From the cell containing the given text, extract its center point as (x, y) coordinate. 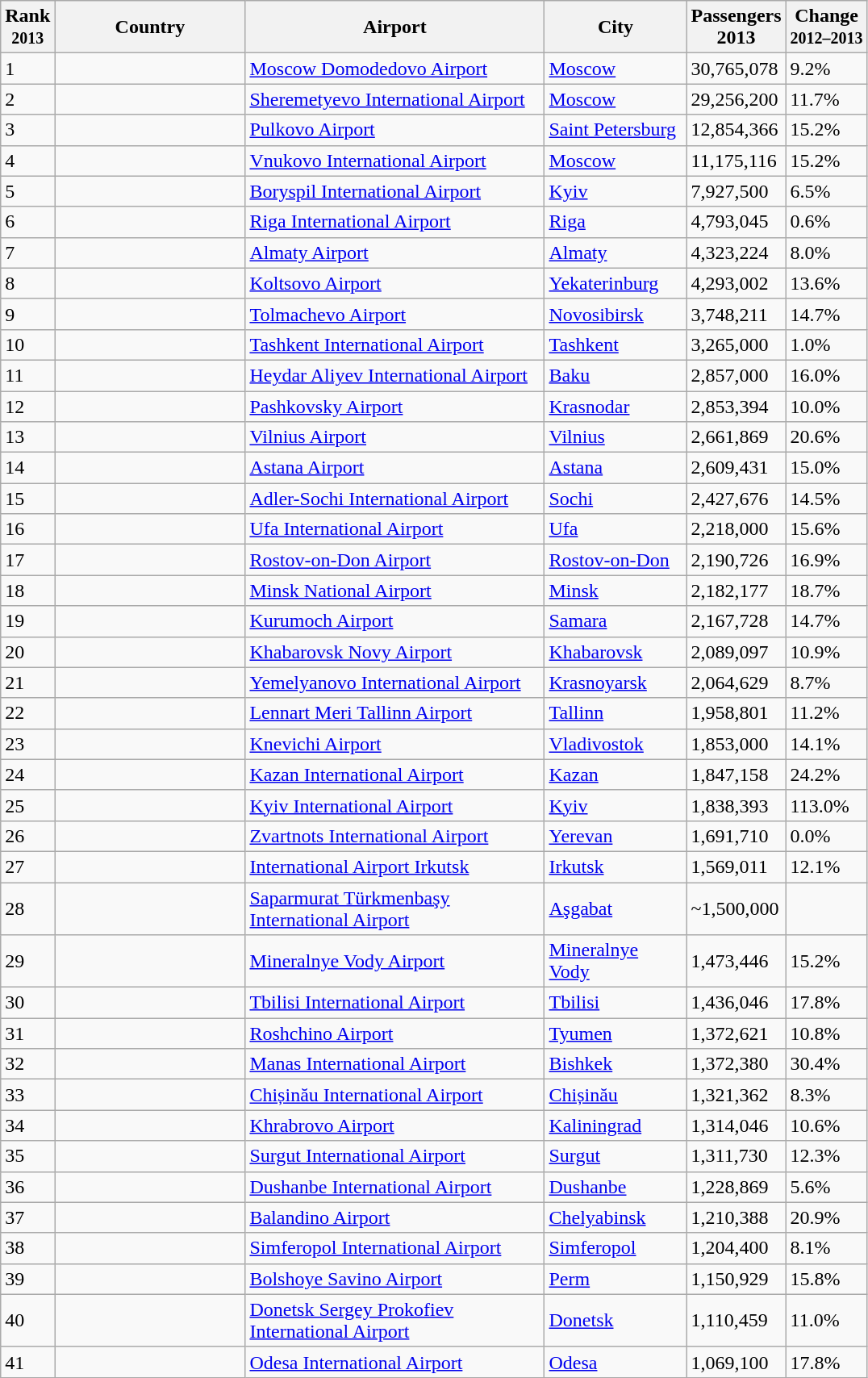
Tbilisi (616, 1003)
30 (27, 1003)
40 (27, 1320)
Donetsk Sergey Prokofiev International Airport (395, 1320)
20.9% (826, 1217)
Mineralnye Vody Airport (395, 962)
Dushanbe International Airport (395, 1187)
Donetsk (616, 1320)
1,372,621 (736, 1033)
37 (27, 1217)
15.0% (826, 468)
8.7% (826, 683)
Khabarovsk (616, 652)
Chișinău International Airport (395, 1095)
Chelyabinsk (616, 1217)
Rank2013 (27, 27)
Riga International Airport (395, 222)
30.4% (826, 1064)
Tyumen (616, 1033)
3 (27, 130)
1,958,801 (736, 713)
0.0% (826, 836)
14.5% (826, 499)
18 (27, 591)
1,436,046 (736, 1003)
Lennart Meri Tallinn Airport (395, 713)
20.6% (826, 437)
2,609,431 (736, 468)
Bolshoye Savino Airport (395, 1279)
9 (27, 314)
Astana Airport (395, 468)
2,167,728 (736, 621)
15 (27, 499)
12 (27, 406)
Novosibirsk (616, 314)
12.1% (826, 866)
1,110,459 (736, 1320)
Bishkek (616, 1064)
19 (27, 621)
Dushanbe (616, 1187)
2,661,869 (736, 437)
1,372,380 (736, 1064)
Balandino Airport (395, 1217)
Kurumoch Airport (395, 621)
18.7% (826, 591)
28 (27, 908)
10.6% (826, 1125)
Koltsovo Airport (395, 283)
32 (27, 1064)
20 (27, 652)
11.0% (826, 1320)
Saint Petersburg (616, 130)
14.1% (826, 744)
5.6% (826, 1187)
Heydar Aliyev International Airport (395, 375)
Minsk National Airport (395, 591)
1,473,446 (736, 962)
8.0% (826, 253)
21 (27, 683)
Krasnodar (616, 406)
1,069,100 (736, 1362)
2,190,726 (736, 560)
Pulkovo Airport (395, 130)
11.7% (826, 99)
3,265,000 (736, 344)
~1,500,000 (736, 908)
Manas International Airport (395, 1064)
Sheremetyevo International Airport (395, 99)
10.9% (826, 652)
1.0% (826, 344)
Vnukovo International Airport (395, 161)
33 (27, 1095)
10.0% (826, 406)
10.8% (826, 1033)
1,569,011 (736, 866)
2,182,177 (736, 591)
4 (27, 161)
Perm (616, 1279)
Samara (616, 621)
7,927,500 (736, 191)
1,321,362 (736, 1095)
International Airport Irkutsk (395, 866)
16.0% (826, 375)
Ufa (616, 529)
1,210,388 (736, 1217)
0.6% (826, 222)
11.2% (826, 713)
Boryspil International Airport (395, 191)
Sochi (616, 499)
Almaty (616, 253)
Vilnius (616, 437)
24 (27, 775)
13.6% (826, 283)
1,691,710 (736, 836)
6 (27, 222)
9.2% (826, 69)
Almaty Airport (395, 253)
Baku (616, 375)
Kaliningrad (616, 1125)
2,857,000 (736, 375)
Kazan (616, 775)
26 (27, 836)
29 (27, 962)
Odesa International Airport (395, 1362)
Astana (616, 468)
1,847,158 (736, 775)
Vilnius Airport (395, 437)
8 (27, 283)
16 (27, 529)
Rostov-on-Don (616, 560)
29,256,200 (736, 99)
30,765,078 (736, 69)
7 (27, 253)
25 (27, 805)
6.5% (826, 191)
Airport (395, 27)
1,311,730 (736, 1156)
1 (27, 69)
1,838,393 (736, 805)
2,427,676 (736, 499)
4,323,224 (736, 253)
27 (27, 866)
Tashkent International Airport (395, 344)
City (616, 27)
Khrabrovo Airport (395, 1125)
1,314,046 (736, 1125)
Passengers2013 (736, 27)
8.1% (826, 1248)
39 (27, 1279)
Surgut International Airport (395, 1156)
Yerevan (616, 836)
Chișinău (616, 1095)
14 (27, 468)
12.3% (826, 1156)
Simferopol (616, 1248)
Surgut (616, 1156)
Zvartnots International Airport (395, 836)
Kyiv International Airport (395, 805)
Riga (616, 222)
Saparmurat Türkmenbaşy International Airport (395, 908)
Mineralnye Vody (616, 962)
Change2012–2013 (826, 27)
11 (27, 375)
Ufa International Airport (395, 529)
38 (27, 1248)
Kazan International Airport (395, 775)
2,218,000 (736, 529)
34 (27, 1125)
Vladivostok (616, 744)
Yemelyanovo International Airport (395, 683)
13 (27, 437)
Simferopol International Airport (395, 1248)
23 (27, 744)
15.6% (826, 529)
Adler-Sochi International Airport (395, 499)
Krasnoyarsk (616, 683)
1,228,869 (736, 1187)
4,293,002 (736, 283)
16.9% (826, 560)
41 (27, 1362)
8.3% (826, 1095)
2,089,097 (736, 652)
10 (27, 344)
Knevichi Airport (395, 744)
Tashkent (616, 344)
Moscow Domodedovo Airport (395, 69)
31 (27, 1033)
3,748,211 (736, 314)
Tbilisi International Airport (395, 1003)
1,853,000 (736, 744)
1,204,400 (736, 1248)
15.8% (826, 1279)
12,854,366 (736, 130)
1,150,929 (736, 1279)
2,853,394 (736, 406)
Irkutsk (616, 866)
22 (27, 713)
Tallinn (616, 713)
4,793,045 (736, 222)
Minsk (616, 591)
Rostov-on-Don Airport (395, 560)
2 (27, 99)
Country (150, 27)
2,064,629 (736, 683)
Odesa (616, 1362)
Roshchino Airport (395, 1033)
35 (27, 1156)
Yekaterinburg (616, 283)
Tolmachevo Airport (395, 314)
5 (27, 191)
Khabarovsk Novy Airport (395, 652)
24.2% (826, 775)
17 (27, 560)
Aşgabat (616, 908)
113.0% (826, 805)
Pashkovsky Airport (395, 406)
36 (27, 1187)
11,175,116 (736, 161)
